Pinpoint the cell where the given text exists, returning its (x, y) midpoint coordinate. 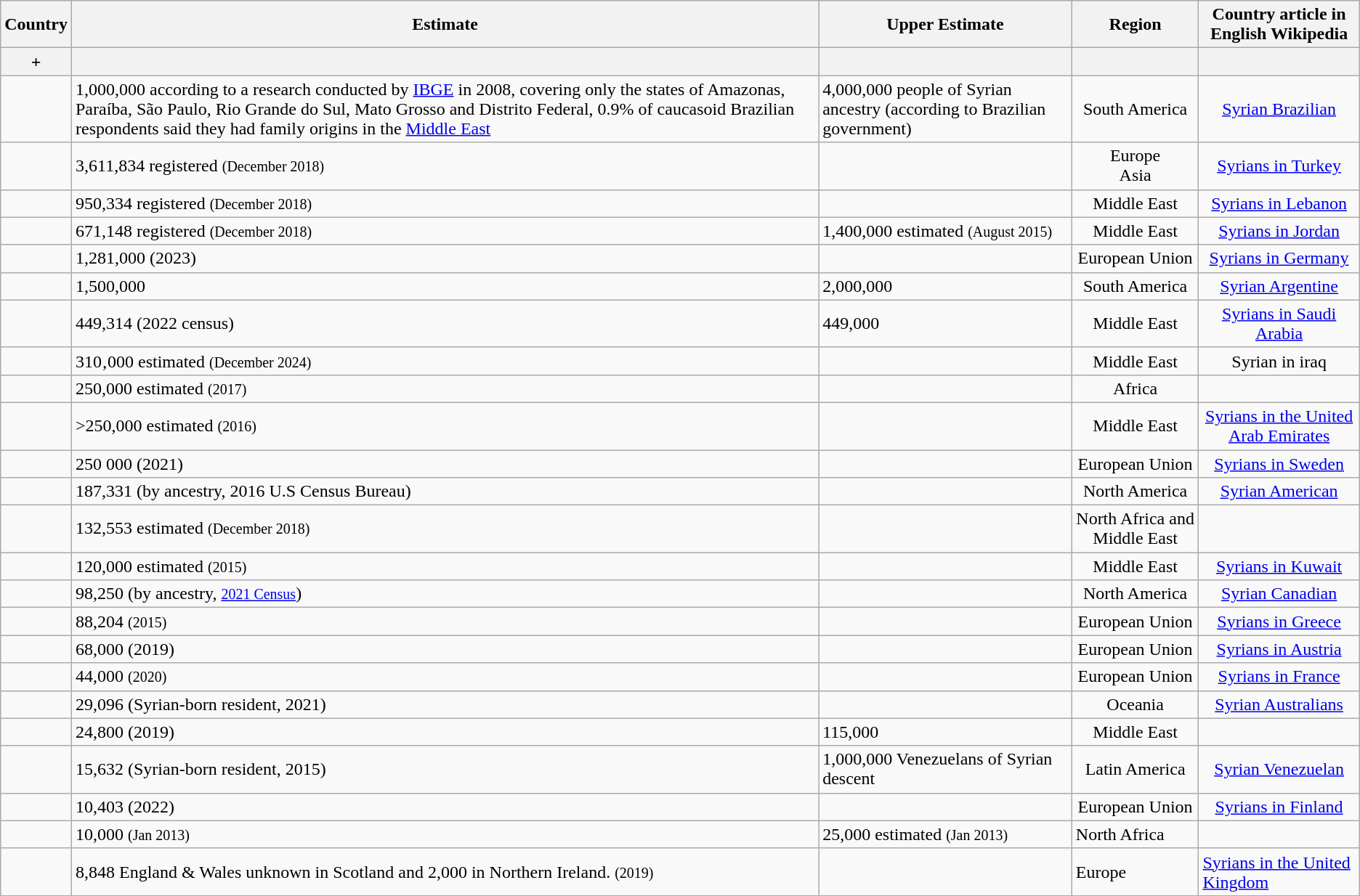
950,334 registered (December 2018) (445, 203)
EuropeAsia (1135, 166)
Syrians in Greece (1279, 622)
Syrians in Sweden (1279, 464)
Syrians in Finland (1279, 807)
Country (36, 25)
1,281,000 (2023) (445, 258)
Syrians in France (1279, 677)
Europe (1135, 871)
Syrians in Jordan (1279, 231)
88,204 (2015) (445, 622)
Syrians in Germany (1279, 258)
10,403 (2022) (445, 807)
North Africa and Middle East (1135, 529)
Syrian Canadian (1279, 594)
Country article in English Wikipedia (1279, 25)
Region (1135, 25)
Syrians in the United Kingdom (1279, 871)
115,000 (946, 732)
29,096 (Syrian-born resident, 2021) (445, 704)
Syrian Australians (1279, 704)
+ (36, 62)
4,000,000 people of Syrian ancestry (according to Brazilian government) (946, 109)
1,400,000 estimated (August 2015) (946, 231)
1,000,000 Venezuelans of Syrian descent (946, 770)
Syrian Venezuelan (1279, 770)
44,000 (2020) (445, 677)
Syrians in the United Arab Emirates (1279, 425)
15,632 (Syrian-born resident, 2015) (445, 770)
Syrian in iraq (1279, 361)
Syrians in Kuwait (1279, 566)
310‚000 estimated (December 2024) (445, 361)
449,314 (2022 census) (445, 324)
10,000 (Jan 2013) (445, 834)
Syrians in Austria (1279, 649)
Syrians in Saudi Arabia (1279, 324)
Upper Estimate (946, 25)
187,331 (by ancestry, 2016 U.S Census Bureau) (445, 492)
Africa (1135, 388)
North Africa (1135, 834)
Syrians in Turkey (1279, 166)
Syrian Brazilian (1279, 109)
68,000 (2019) (445, 649)
Estimate (445, 25)
25,000 estimated (Jan 2013) (946, 834)
Syrians in Lebanon (1279, 203)
Syrian Argentine (1279, 286)
132,553 estimated (December 2018) (445, 529)
1,500,000 (445, 286)
98,250 (by ancestry, 2021 Census) (445, 594)
250 000 (2021) (445, 464)
449,000 (946, 324)
3,611,834 registered (December 2018) (445, 166)
Latin America (1135, 770)
671,148 registered (December 2018) (445, 231)
24,800 (2019) (445, 732)
Oceania (1135, 704)
>250,000 estimated (2016) (445, 425)
250,000 estimated (2017) (445, 388)
2,000,000 (946, 286)
8,848 England & Wales unknown in Scotland and 2,000 in Northern Ireland. (2019) (445, 871)
120,000 estimated (2015) (445, 566)
Syrian American (1279, 492)
